Return [x, y] of the center of cell containing provided text 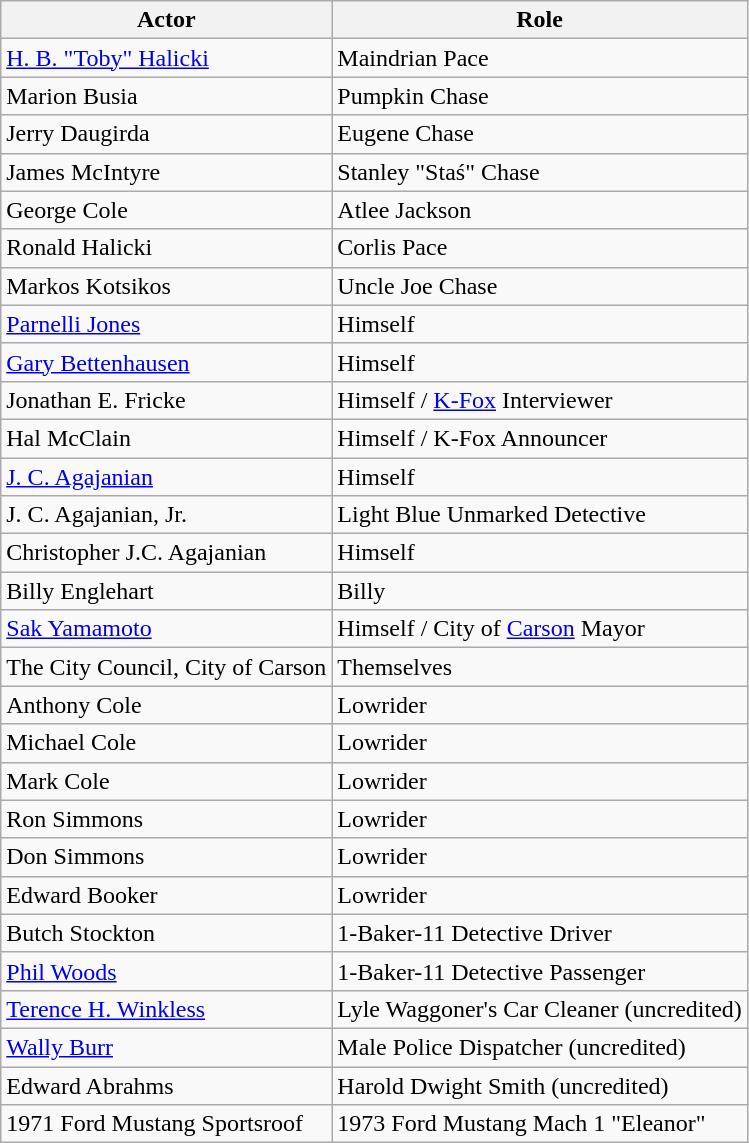
Marion Busia [166, 96]
The City Council, City of Carson [166, 667]
Role [540, 20]
Don Simmons [166, 857]
Gary Bettenhausen [166, 362]
Christopher J.C. Agajanian [166, 553]
Harold Dwight Smith (uncredited) [540, 1085]
Male Police Dispatcher (uncredited) [540, 1047]
Jerry Daugirda [166, 134]
Jonathan E. Fricke [166, 400]
Himself / City of Carson Mayor [540, 629]
Sak Yamamoto [166, 629]
Lyle Waggoner's Car Cleaner (uncredited) [540, 1009]
Corlis Pace [540, 248]
Billy Englehart [166, 591]
Stanley "Staś" Chase [540, 172]
Eugene Chase [540, 134]
1-Baker-11 Detective Driver [540, 933]
J. C. Agajanian [166, 477]
1971 Ford Mustang Sportsroof [166, 1124]
George Cole [166, 210]
Ronald Halicki [166, 248]
Phil Woods [166, 971]
Edward Abrahms [166, 1085]
Mark Cole [166, 781]
Atlee Jackson [540, 210]
Uncle Joe Chase [540, 286]
Markos Kotsikos [166, 286]
Wally Burr [166, 1047]
H. B. "Toby" Halicki [166, 58]
Butch Stockton [166, 933]
Light Blue Unmarked Detective [540, 515]
J. C. Agajanian, Jr. [166, 515]
Edward Booker [166, 895]
James McIntyre [166, 172]
1973 Ford Mustang Mach 1 "Eleanor" [540, 1124]
Terence H. Winkless [166, 1009]
Maindrian Pace [540, 58]
Hal McClain [166, 438]
Parnelli Jones [166, 324]
Ron Simmons [166, 819]
Billy [540, 591]
Himself / K-Fox Announcer [540, 438]
Anthony Cole [166, 705]
Actor [166, 20]
Pumpkin Chase [540, 96]
1-Baker-11 Detective Passenger [540, 971]
Himself / K-Fox Interviewer [540, 400]
Michael Cole [166, 743]
Themselves [540, 667]
